Search for the cell housing the specified text and yield its [x, y] center coordinate. 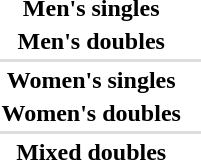
Women's singles [91, 80]
Women's doubles [91, 113]
Men's doubles [91, 41]
